Find where the given text appears and provide that cell's center as (X, Y) coordinate. 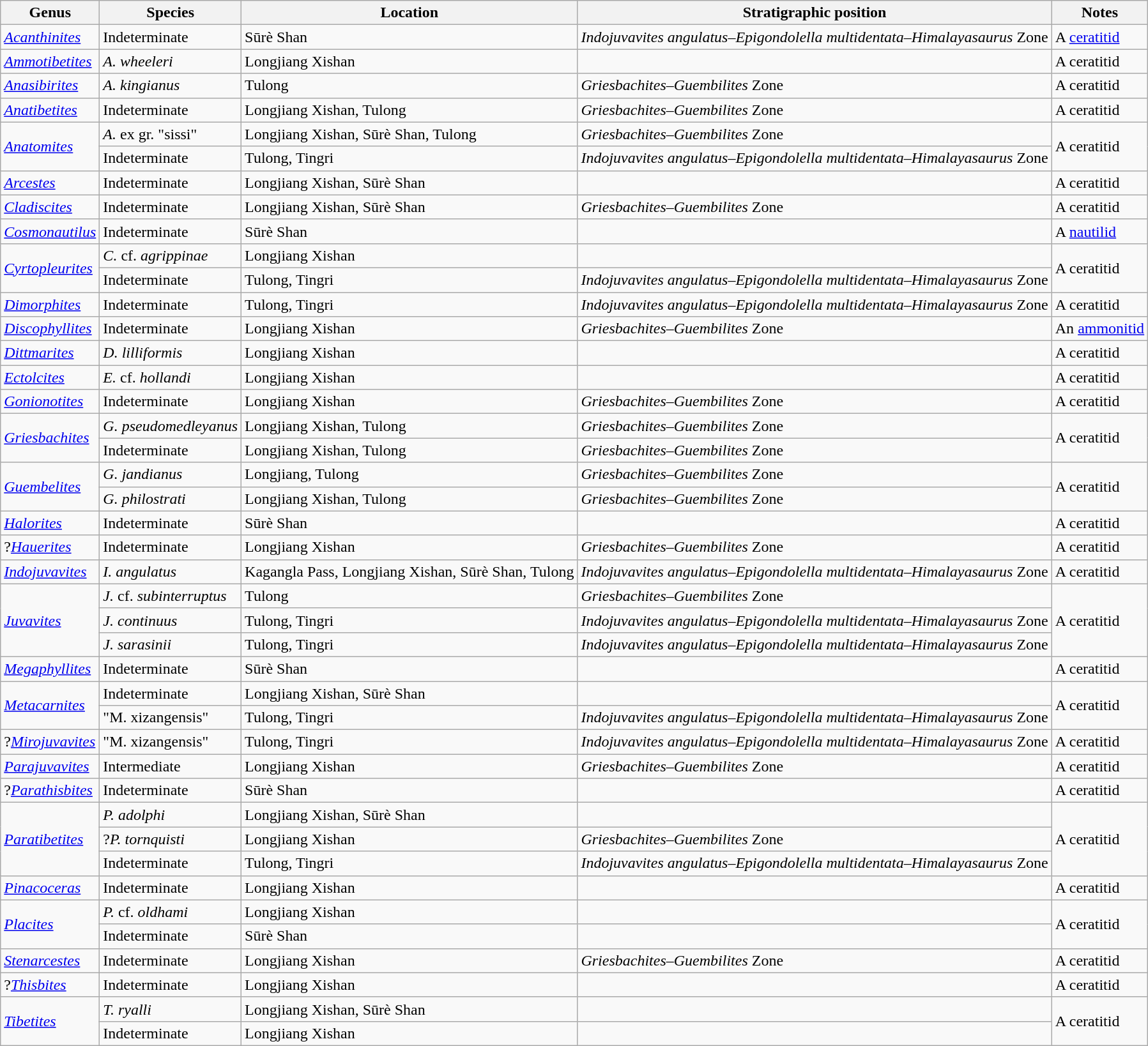
Longjiang, Tulong (409, 474)
Anatomites (50, 146)
Genus (50, 13)
E. cf. hollandi (171, 377)
D. lilliformis (171, 353)
Acanthinites (50, 37)
?P. tornquisti (171, 839)
A. wheeleri (171, 61)
Placites (50, 924)
An ammonitid (1099, 329)
J. continuus (171, 620)
?Parathisbites (50, 791)
Ammotibetites (50, 61)
Anatibetites (50, 110)
Metacarnites (50, 705)
?Hauerites (50, 547)
Dittmarites (50, 353)
Griesbachites (50, 438)
Pinacoceras (50, 888)
J. cf. subinterruptus (171, 596)
Stratigraphic position (815, 13)
A. kingianus (171, 86)
I. angulatus (171, 572)
A nautilid (1099, 231)
G. philostrati (171, 499)
Cyrtopleurites (50, 268)
Parajuvavites (50, 766)
A. ex gr. "sissi" (171, 134)
G. pseudomedleyanus (171, 426)
Longjiang Xishan, Sūrè Shan, Tulong (409, 134)
Juvavites (50, 620)
Stenarcestes (50, 960)
Gonionotites (50, 402)
Kagangla Pass, Longjiang Xishan, Sūrè Shan, Tulong (409, 572)
Cladiscites (50, 207)
Indojuvavites (50, 572)
Notes (1099, 13)
J. sarasinii (171, 644)
T. ryalli (171, 1009)
Anasibirites (50, 86)
P. adolphi (171, 815)
Paratibetites (50, 839)
Dimorphites (50, 305)
?Mirojuvavites (50, 742)
Ectolcites (50, 377)
Location (409, 13)
Discophyllites (50, 329)
?Thisbites (50, 985)
C. cf. agrippinae (171, 255)
Halorites (50, 523)
Cosmonautilus (50, 231)
P. cf. oldhami (171, 912)
Intermediate (171, 766)
Species (171, 13)
Tibetites (50, 1021)
Arcestes (50, 183)
G. jandianus (171, 474)
Megaphyllites (50, 669)
Guembelites (50, 487)
